Locate the cell with the specified text and output its (X, Y) center coordinate. 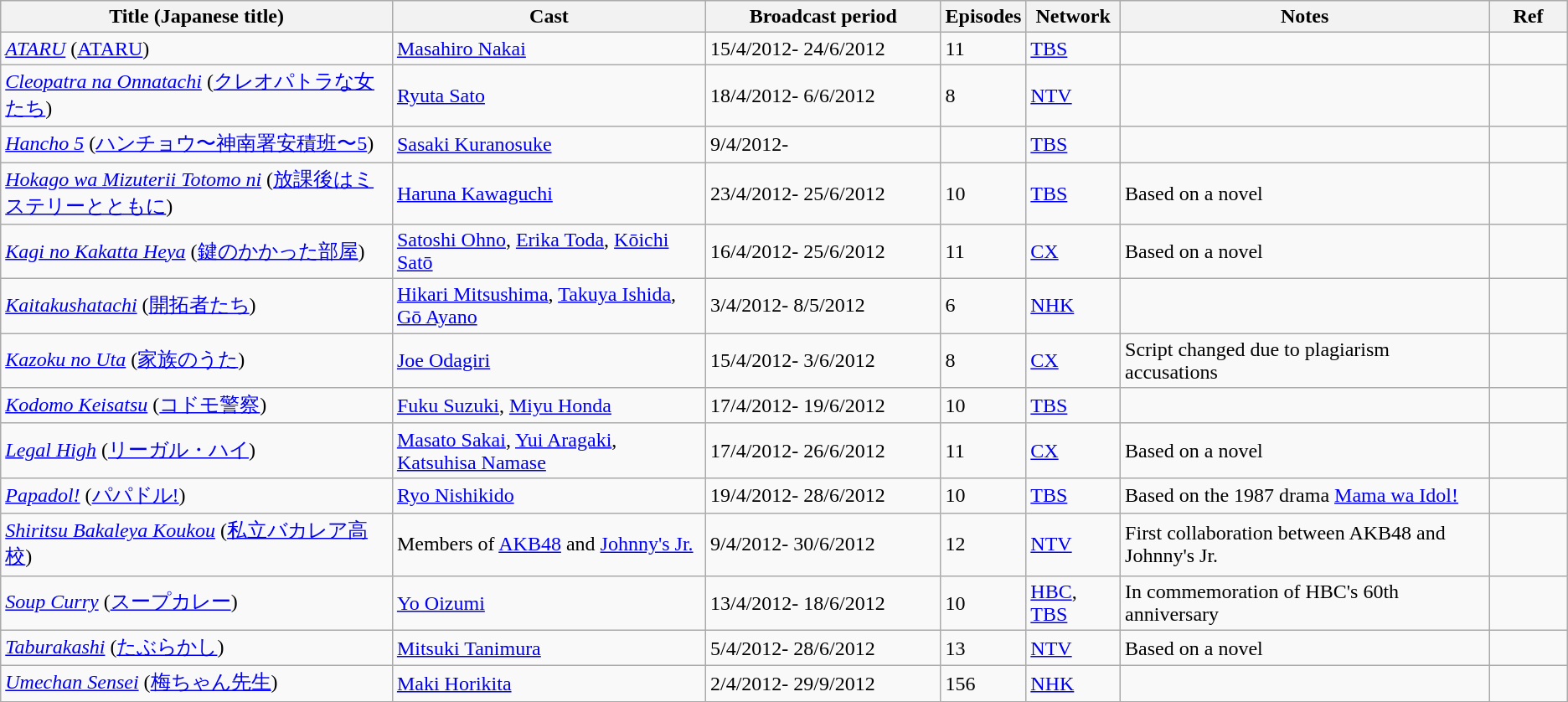
Sasaki Kuranosuke (549, 144)
Network (1074, 17)
Masato Sakai, Yui Aragaki, Katsuhisa Namase (549, 451)
19/4/2012- 28/6/2012 (823, 496)
13 (983, 648)
Kazoku no Uta (家族のうた) (197, 360)
16/4/2012- 25/6/2012 (823, 251)
Mitsuki Tanimura (549, 648)
23/4/2012- 25/6/2012 (823, 194)
Legal High (リーガル・ハイ) (197, 451)
Umechan Sensei (梅ちゃん先生) (197, 684)
12 (983, 545)
Broadcast period (823, 17)
2/4/2012- 29/9/2012 (823, 684)
ATARU (ATARU) (197, 49)
Soup Curry (スープカレー) (197, 603)
Title (Japanese title) (197, 17)
Papadol! (パパドル!) (197, 496)
Satoshi Ohno, Erika Toda, Kōichi Satō (549, 251)
Episodes (983, 17)
5/4/2012- 28/6/2012 (823, 648)
Kodomo Keisatsu (コドモ警察) (197, 405)
9/4/2012- (823, 144)
9/4/2012- 30/6/2012 (823, 545)
156 (983, 684)
Shiritsu Bakaleya Koukou (私立バカレア高校) (197, 545)
3/4/2012- 8/5/2012 (823, 307)
Ryo Nishikido (549, 496)
Ryuta Sato (549, 95)
Hancho 5 (ハンチョウ〜神南署安積班〜5) (197, 144)
6 (983, 307)
Hokago wa Mizuterii Totomo ni (放課後はミステリーとともに) (197, 194)
Haruna Kawaguchi (549, 194)
Cast (549, 17)
17/4/2012- 26/6/2012 (823, 451)
Kaitakushatachi (開拓者たち) (197, 307)
Yo Oizumi (549, 603)
Members of AKB48 and Johnny's Jr. (549, 545)
In commemoration of HBC's 60th anniversary (1305, 603)
Cleopatra na Onnatachi (クレオパトラな女たち) (197, 95)
Joe Odagiri (549, 360)
Script changed due to plagiarism accusations (1305, 360)
15/4/2012- 24/6/2012 (823, 49)
HBC, TBS (1074, 603)
Maki Horikita (549, 684)
15/4/2012- 3/6/2012 (823, 360)
18/4/2012- 6/6/2012 (823, 95)
Fuku Suzuki, Miyu Honda (549, 405)
Notes (1305, 17)
Masahiro Nakai (549, 49)
Based on the 1987 drama Mama wa Idol! (1305, 496)
Ref (1529, 17)
Kagi no Kakatta Heya (鍵のかかった部屋) (197, 251)
13/4/2012- 18/6/2012 (823, 603)
Hikari Mitsushima, Takuya Ishida, Gō Ayano (549, 307)
17/4/2012- 19/6/2012 (823, 405)
First collaboration between AKB48 and Johnny's Jr. (1305, 545)
Taburakashi (たぶらかし) (197, 648)
